For the text-containing cell, return its midpoint in [x, y] coordinate format. 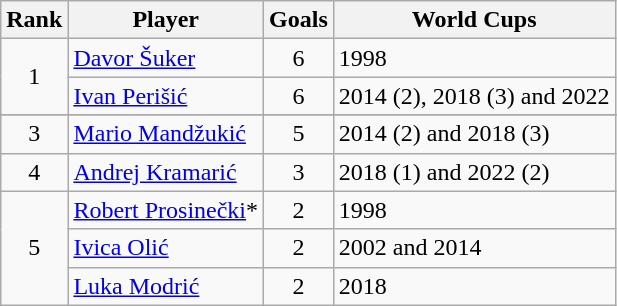
2018 [474, 286]
1 [34, 77]
2014 (2) and 2018 (3) [474, 134]
4 [34, 172]
Ivica Olić [166, 248]
Ivan Perišić [166, 96]
2002 and 2014 [474, 248]
2014 (2), 2018 (3) and 2022 [474, 96]
Andrej Kramarić [166, 172]
World Cups [474, 20]
Rank [34, 20]
Mario Mandžukić [166, 134]
Davor Šuker [166, 58]
Player [166, 20]
Robert Prosinečki* [166, 210]
Goals [299, 20]
2018 (1) and 2022 (2) [474, 172]
Luka Modrić [166, 286]
